Determine the (X, Y) coordinate at the center of the cell enclosing the given text.  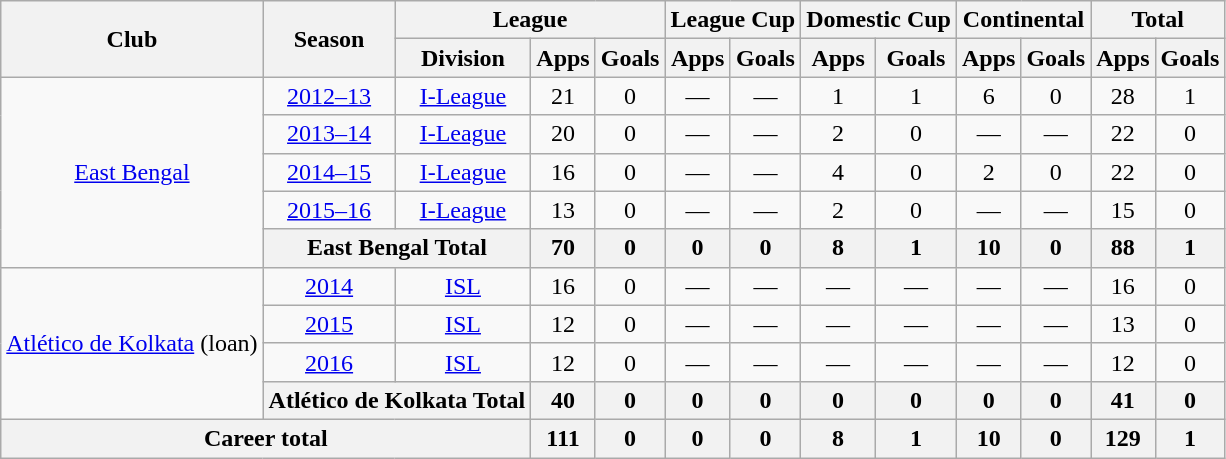
2014 (329, 286)
Career total (266, 438)
41 (1123, 400)
Total (1158, 20)
2013–14 (329, 134)
2015–16 (329, 210)
88 (1123, 248)
East Bengal Total (397, 248)
Continental (1023, 20)
6 (988, 96)
28 (1123, 96)
4 (838, 172)
Division (463, 58)
21 (563, 96)
Season (329, 39)
East Bengal (132, 172)
2014–15 (329, 172)
Atlético de Kolkata (loan) (132, 343)
2015 (329, 324)
2016 (329, 362)
Domestic Cup (879, 20)
40 (563, 400)
20 (563, 134)
Atlético de Kolkata Total (397, 400)
2012–13 (329, 96)
129 (1123, 438)
Club (132, 39)
League (530, 20)
League Cup (733, 20)
70 (563, 248)
111 (563, 438)
15 (1123, 210)
